Determine the [X, Y] coordinate at the center of the cell enclosing the given text.  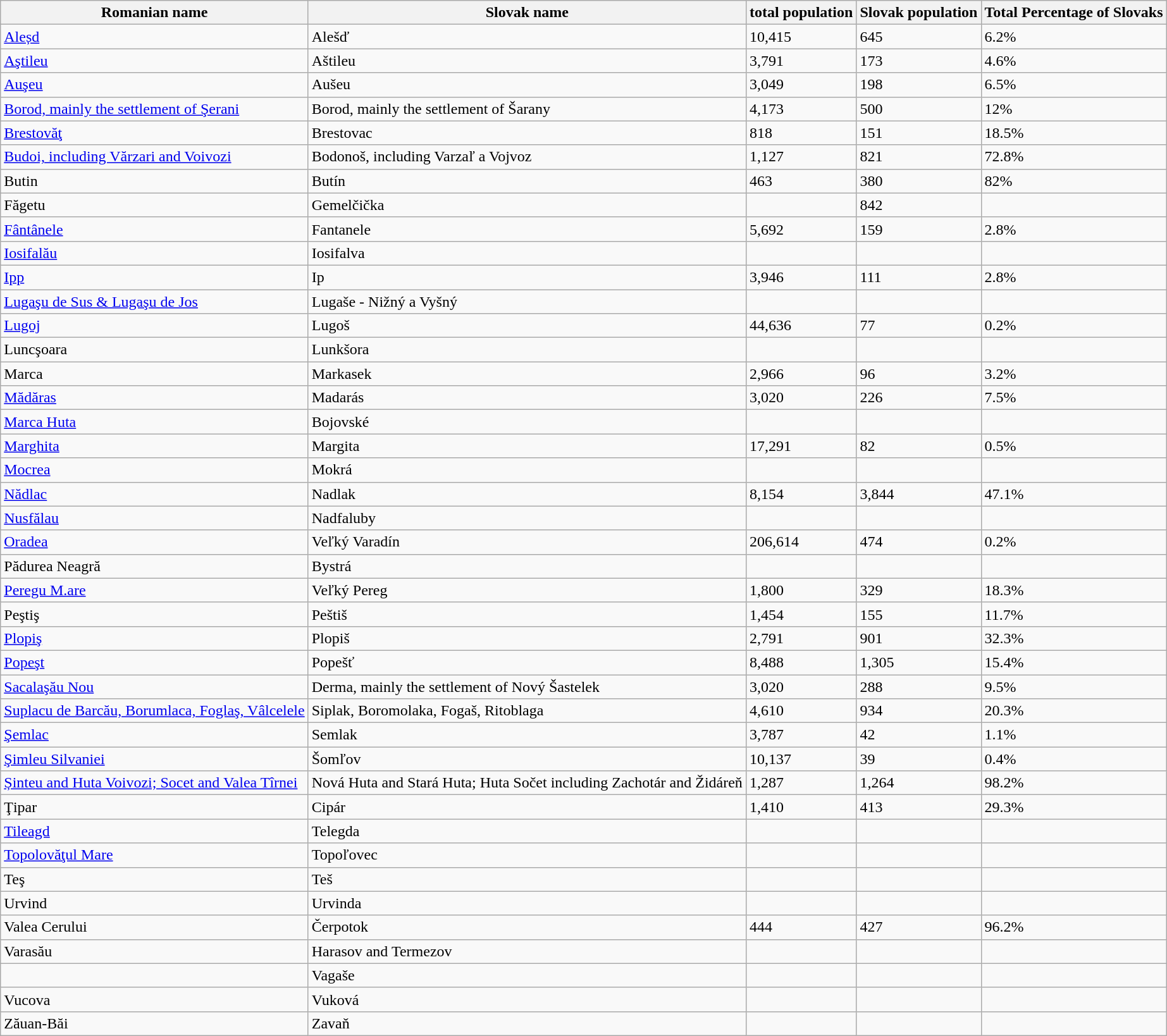
380 [918, 181]
29.3% [1074, 807]
Urvinda [527, 903]
Nusfălau [154, 518]
151 [918, 133]
Brestovac [527, 133]
Teš [527, 879]
Aštileu [527, 61]
Vuková [527, 999]
198 [918, 85]
3,787 [801, 735]
total population [801, 13]
1,410 [801, 807]
Madarás [527, 398]
Vucova [154, 999]
Vagaše [527, 975]
Harasov and Termezov [527, 951]
12% [1074, 109]
288 [918, 686]
98.2% [1074, 783]
Borod, mainly the settlement of Šarany [527, 109]
Romanian name [154, 13]
1,454 [801, 614]
3,844 [918, 494]
329 [918, 590]
72.8% [1074, 157]
77 [918, 326]
Plopiş [154, 638]
Topoľovec [527, 855]
8,154 [801, 494]
Peštiš [527, 614]
Topolovăţul Mare [154, 855]
Siplak, Boromolaka, Fogaš, Ritoblaga [527, 711]
Bodonoš, including Varzaľ a Vojvoz [527, 157]
2,966 [801, 374]
Luncşoara [154, 350]
Bojovské [527, 422]
5,692 [801, 229]
39 [918, 759]
20.3% [1074, 711]
Peregu M.are [154, 590]
Zăuan-Băi [154, 1023]
10,415 [801, 37]
Ipp [154, 277]
Iosifalău [154, 253]
4.6% [1074, 61]
206,614 [801, 542]
Peştiş [154, 614]
Mădăras [154, 398]
Nadfaluby [527, 518]
Lugoj [154, 326]
Teş [154, 879]
Fantanele [527, 229]
Lugoš [527, 326]
226 [918, 398]
Şemlac [154, 735]
Zavaň [527, 1023]
Telegda [527, 831]
Oradea [154, 542]
901 [918, 638]
0.4% [1074, 759]
155 [918, 614]
1,305 [918, 662]
Gemelčička [527, 205]
413 [918, 807]
Budoi, including Vărzari and Voivozi [154, 157]
42 [918, 735]
0.5% [1074, 446]
3,946 [801, 277]
Butín [527, 181]
1,127 [801, 157]
3.2% [1074, 374]
Čerpotok [527, 927]
Suplacu de Barcău, Borumlaca, Foglaş, Vâlcelele [154, 711]
Bystrá [527, 566]
Margita [527, 446]
Mokrá [527, 470]
Auşeu [154, 85]
444 [801, 927]
44,636 [801, 326]
Şimleu Silvaniei [154, 759]
10,137 [801, 759]
Cipár [527, 807]
Făgetu [154, 205]
Tileagd [154, 831]
Marca [154, 374]
82 [918, 446]
463 [801, 181]
18.3% [1074, 590]
15.4% [1074, 662]
Veľký Pereg [527, 590]
Urvind [154, 903]
934 [918, 711]
2,791 [801, 638]
Total Percentage of Slovaks [1074, 13]
3,049 [801, 85]
9.5% [1074, 686]
Ţipar [154, 807]
173 [918, 61]
Pădurea Neagră [154, 566]
Mocrea [154, 470]
Aleșd [154, 37]
427 [918, 927]
Nădlac [154, 494]
1,264 [918, 783]
Varasău [154, 951]
Sacalaşău Nou [154, 686]
Nadlak [527, 494]
4,610 [801, 711]
Șinteu and Huta Voivozi; Socet and Valea Tîrnei [154, 783]
7.5% [1074, 398]
96.2% [1074, 927]
Marca Huta [154, 422]
Lugaše - Nižný a Vyšný [527, 302]
Semlak [527, 735]
Popeşt [154, 662]
Iosifalva [527, 253]
500 [918, 109]
Markasek [527, 374]
Nová Huta and Stará Huta; Huta Sočet including Zachotár and Židáreň [527, 783]
Slovak population [918, 13]
Aušeu [527, 85]
Marghita [154, 446]
Plopiš [527, 638]
818 [801, 133]
4,173 [801, 109]
47.1% [1074, 494]
Valea Cerului [154, 927]
8,488 [801, 662]
1,287 [801, 783]
6.5% [1074, 85]
17,291 [801, 446]
11.7% [1074, 614]
96 [918, 374]
32.3% [1074, 638]
Slovak name [527, 13]
Derma, mainly the settlement of Nový Šastelek [527, 686]
474 [918, 542]
18.5% [1074, 133]
Borod, mainly the settlement of Şerani [154, 109]
Šomľov [527, 759]
82% [1074, 181]
842 [918, 205]
821 [918, 157]
Fântânele [154, 229]
Brestovăţ [154, 133]
6.2% [1074, 37]
Lugaşu de Sus & Lugaşu de Jos [154, 302]
Butin [154, 181]
111 [918, 277]
3,791 [801, 61]
Aştileu [154, 61]
Alešď [527, 37]
1,800 [801, 590]
Popešť [527, 662]
Veľký Varadín [527, 542]
Lunkšora [527, 350]
159 [918, 229]
645 [918, 37]
Ip [527, 277]
1.1% [1074, 735]
